For the text-containing cell, return its midpoint in [x, y] coordinate format. 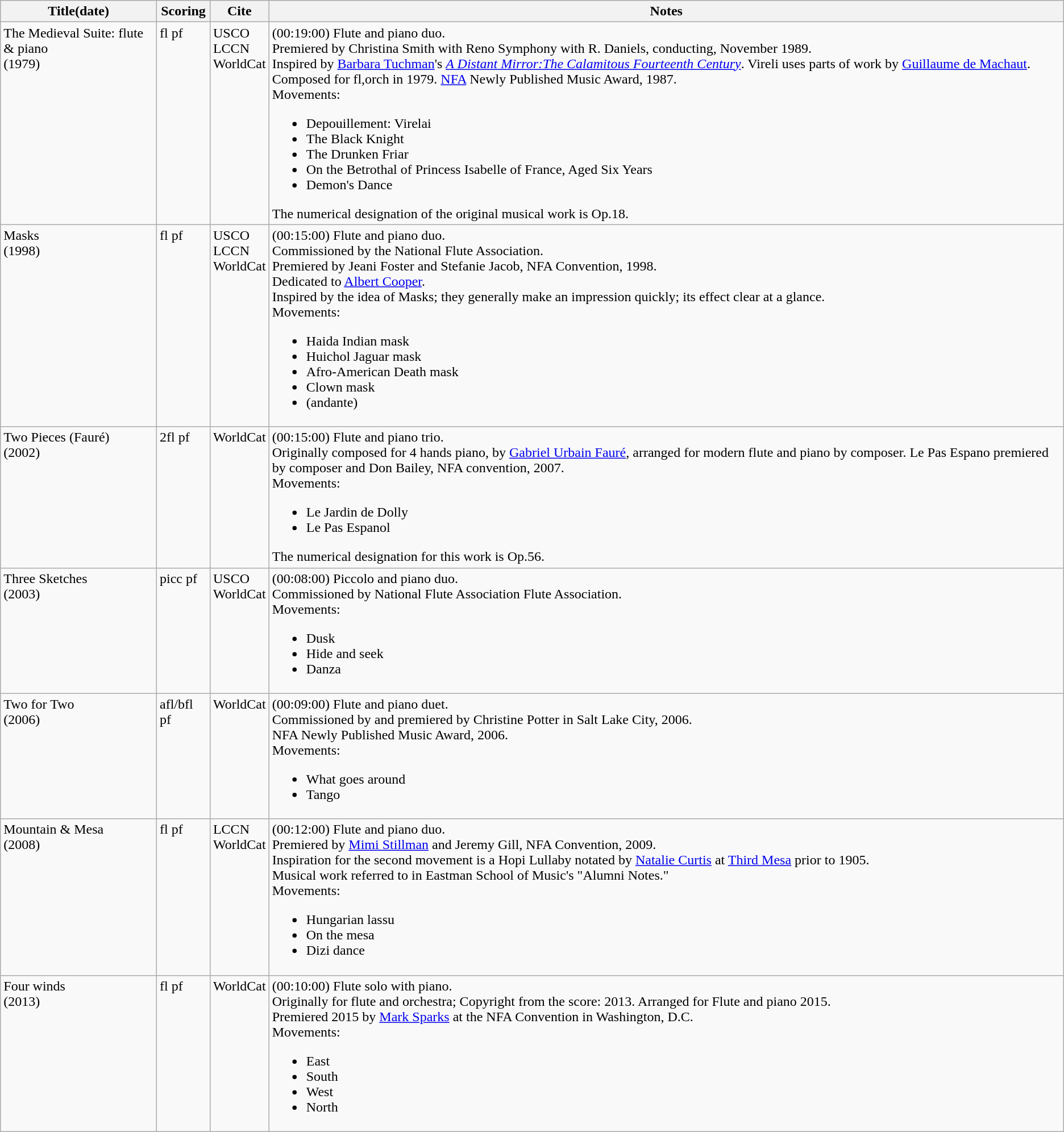
USCOWorldCat [239, 631]
2fl pf [184, 497]
Notes [666, 11]
The Medieval Suite: flute & piano(1979) [78, 123]
Two for Two(2006) [78, 756]
Title(date) [78, 11]
picc pf [184, 631]
Four winds(2013) [78, 1054]
(00:08:00) Piccolo and piano duo.Commissioned by National Flute Association Flute Association.Movements:DuskHide and seekDanza [666, 631]
LCCNWorldCat [239, 897]
Scoring [184, 11]
afl/bfl pf [184, 756]
Mountain & Mesa(2008) [78, 897]
Masks(1998) [78, 326]
Two Pieces (Fauré)(2002) [78, 497]
Cite [239, 11]
Three Sketches(2003) [78, 631]
